From the cell containing the given text, extract its center point as (x, y) coordinate. 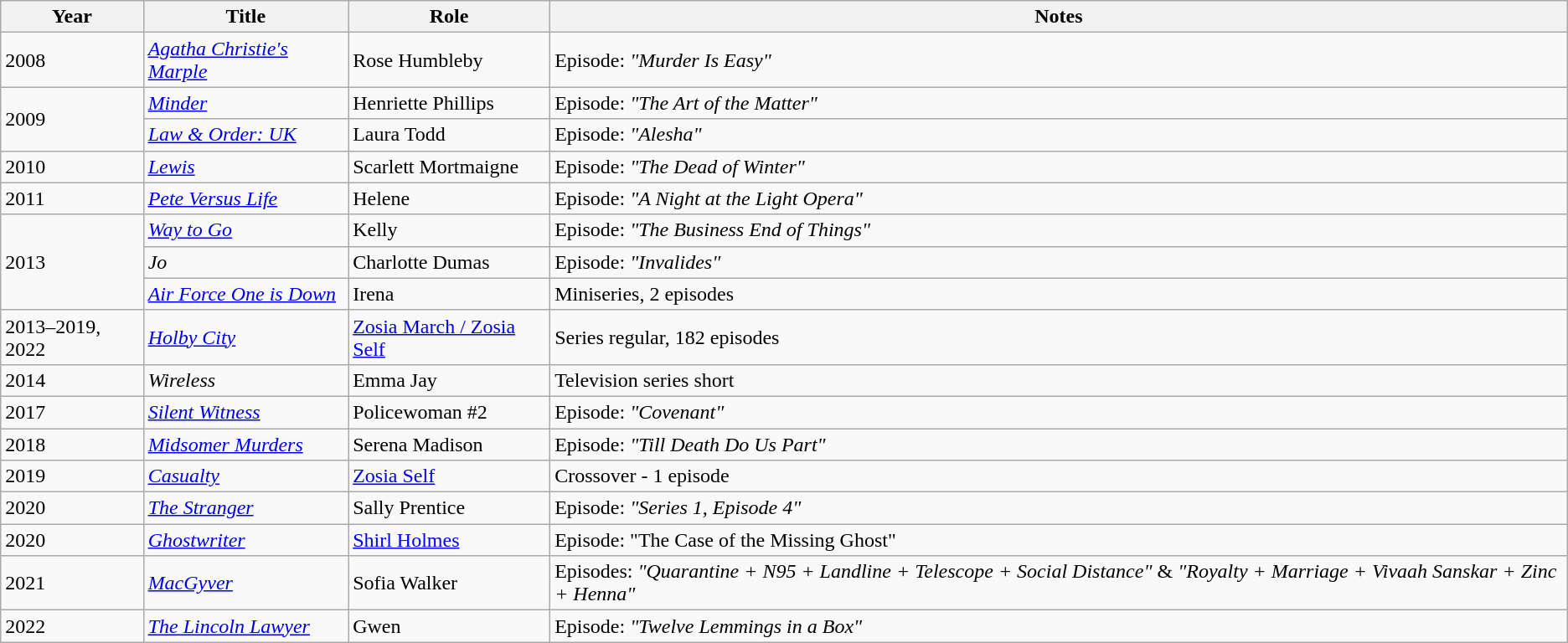
Episode: "Twelve Lemmings in a Box" (1059, 626)
Crossover - 1 episode (1059, 476)
Sofia Walker (449, 583)
2013 (72, 262)
2017 (72, 412)
Kelly (449, 230)
Episode: "Alesha" (1059, 135)
Television series short (1059, 380)
The Stranger (246, 508)
Role (449, 17)
Pete Versus Life (246, 198)
The Lincoln Lawyer (246, 626)
2018 (72, 445)
Miniseries, 2 episodes (1059, 294)
2009 (72, 119)
Midsomer Murders (246, 445)
Law & Order: UK (246, 135)
Way to Go (246, 230)
Episode: "A Night at the Light Opera" (1059, 198)
Laura Todd (449, 135)
Ghostwriter (246, 540)
Shirl Holmes (449, 540)
Lewis (246, 167)
Scarlett Mortmaigne (449, 167)
MacGyver (246, 583)
Sally Prentice (449, 508)
Wireless (246, 380)
Episode: "The Dead of Winter" (1059, 167)
Casualty (246, 476)
Gwen (449, 626)
Serena Madison (449, 445)
Episode: "Covenant" (1059, 412)
Zosia March / Zosia Self (449, 337)
Helene (449, 198)
Episode: "Till Death Do Us Part" (1059, 445)
Holby City (246, 337)
2008 (72, 60)
Jo (246, 262)
Agatha Christie's Marple (246, 60)
Series regular, 182 episodes (1059, 337)
Charlotte Dumas (449, 262)
Notes (1059, 17)
Episode: "Invalides" (1059, 262)
Minder (246, 103)
2014 (72, 380)
Air Force One is Down (246, 294)
Year (72, 17)
Henriette Phillips (449, 103)
Policewoman #2 (449, 412)
Episode: "The Business End of Things" (1059, 230)
Episodes: "Quarantine + N95 + Landline + Telescope + Social Distance" & "Royalty + Marriage + Vivaah Sanskar + Zinc + Henna" (1059, 583)
2011 (72, 198)
Title (246, 17)
Silent Witness (246, 412)
Episode: "The Art of the Matter" (1059, 103)
Episode: "Murder Is Easy" (1059, 60)
2013–2019, 2022 (72, 337)
Emma Jay (449, 380)
Episode: "The Case of the Missing Ghost" (1059, 540)
Episode: "Series 1, Episode 4" (1059, 508)
2010 (72, 167)
Irena (449, 294)
2021 (72, 583)
Zosia Self (449, 476)
2019 (72, 476)
Rose Humbleby (449, 60)
2022 (72, 626)
